Capture the cell that displays the provided text and extract its (x, y) central coordinate. 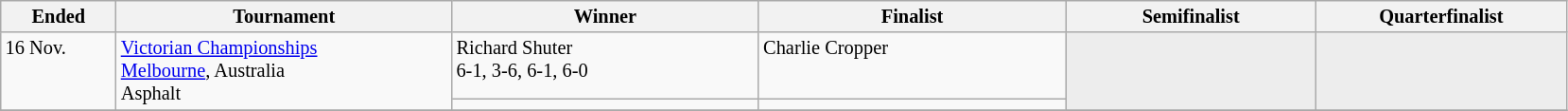
Quarterfinalist (1441, 16)
Victorian ChampionshipsMelbourne, AustraliaAsphalt (284, 71)
Semifinalist (1192, 16)
Finalist (912, 16)
16 Nov. (59, 71)
Ended (59, 16)
Richard Shuter6-1, 3-6, 6-1, 6-0 (605, 65)
Charlie Cropper (912, 65)
Tournament (284, 16)
Winner (605, 16)
